Scan for the cell matching the given text and deliver its [x, y] coordinate at center. 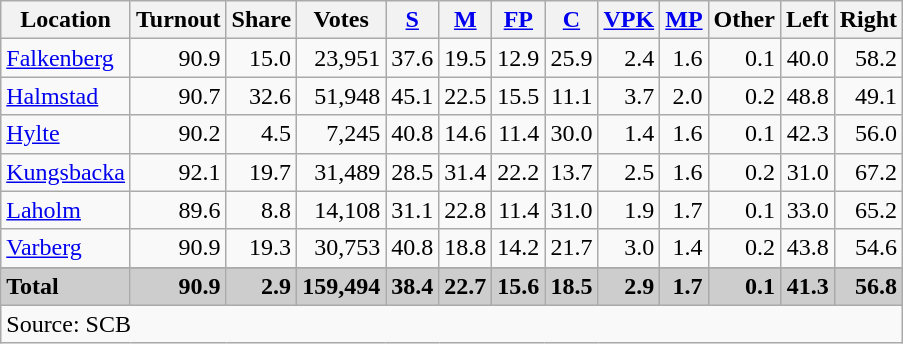
33.0 [807, 210]
M [466, 20]
2.0 [684, 96]
22.8 [466, 210]
22.2 [518, 172]
54.6 [868, 248]
4.5 [262, 134]
3.7 [629, 96]
43.8 [807, 248]
S [412, 20]
14.2 [518, 248]
Falkenberg [66, 58]
C [572, 20]
89.6 [178, 210]
23,951 [342, 58]
41.3 [807, 286]
49.1 [868, 96]
22.7 [466, 286]
45.1 [412, 96]
Hylte [66, 134]
1.9 [629, 210]
90.7 [178, 96]
31.4 [466, 172]
13.7 [572, 172]
MP [684, 20]
Laholm [66, 210]
51,948 [342, 96]
2.5 [629, 172]
Location [66, 20]
21.7 [572, 248]
Turnout [178, 20]
56.0 [868, 134]
56.8 [868, 286]
7,245 [342, 134]
92.1 [178, 172]
VPK [629, 20]
15.0 [262, 58]
Halmstad [66, 96]
18.8 [466, 248]
3.0 [629, 248]
31,489 [342, 172]
65.2 [868, 210]
19.5 [466, 58]
40.0 [807, 58]
Right [868, 20]
15.6 [518, 286]
25.9 [572, 58]
Varberg [66, 248]
67.2 [868, 172]
90.2 [178, 134]
28.5 [412, 172]
FP [518, 20]
Left [807, 20]
14.6 [466, 134]
19.3 [262, 248]
12.9 [518, 58]
Kungsbacka [66, 172]
58.2 [868, 58]
159,494 [342, 286]
15.5 [518, 96]
30.0 [572, 134]
Other [744, 20]
38.4 [412, 286]
18.5 [572, 286]
22.5 [466, 96]
48.8 [807, 96]
8.8 [262, 210]
19.7 [262, 172]
30,753 [342, 248]
Votes [342, 20]
Source: SCB [452, 324]
Total [66, 286]
37.6 [412, 58]
11.1 [572, 96]
31.1 [412, 210]
2.4 [629, 58]
Share [262, 20]
14,108 [342, 210]
32.6 [262, 96]
42.3 [807, 134]
